From the cell containing the given text, extract its center point as [x, y] coordinate. 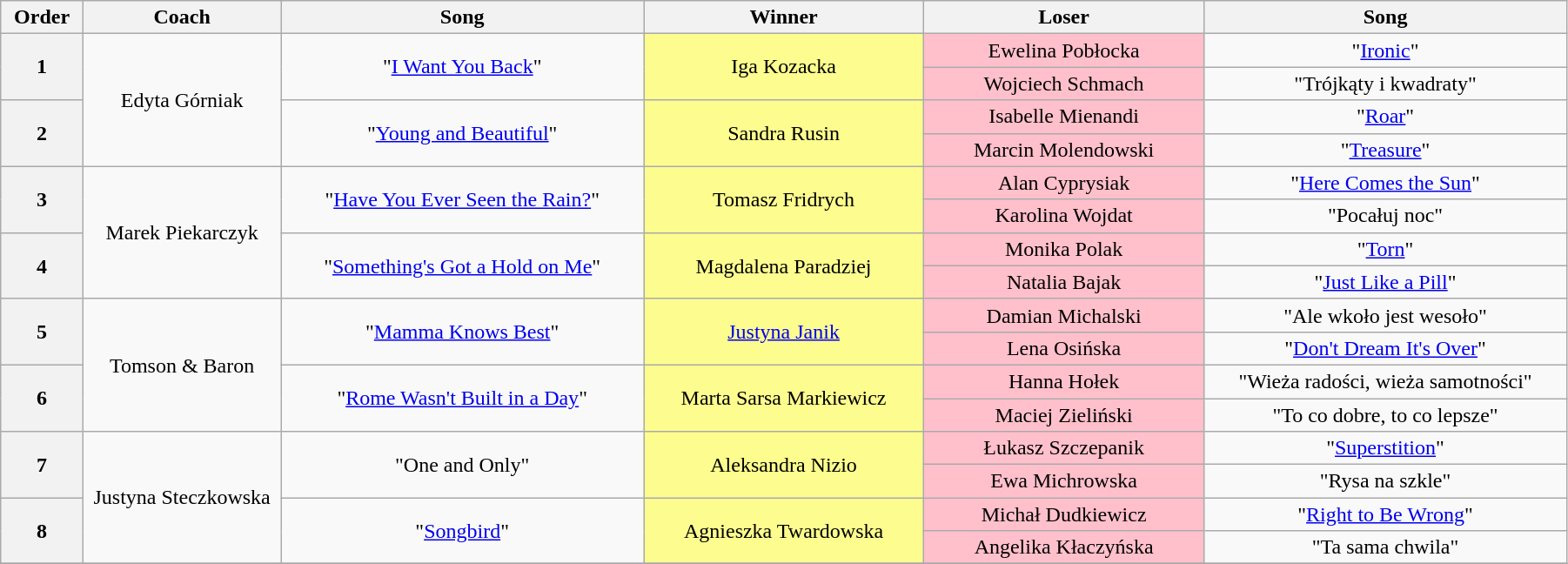
Tomasz Fridrych [784, 199]
5 [42, 332]
7 [42, 465]
Magdalena Paradziej [784, 265]
6 [42, 398]
"Young and Beautiful" [463, 133]
"Mamma Knows Best" [463, 332]
Order [42, 17]
Edyta Górniak [181, 100]
Lena Osińska [1064, 348]
"Songbird" [463, 531]
Sandra Rusin [784, 133]
Michał Dudkiewicz [1064, 514]
"One and Only" [463, 465]
Coach [181, 17]
Iga Kozacka [784, 67]
1 [42, 67]
"Roar" [1385, 117]
"Ale wkoło jest wesoło" [1385, 315]
"Have You Ever Seen the Rain?" [463, 199]
3 [42, 199]
"Rysa na szkle" [1385, 481]
"To co dobre, to co lepsze" [1385, 415]
"Don't Dream It's Over" [1385, 348]
Loser [1064, 17]
"Treasure" [1385, 150]
Winner [784, 17]
"Ta sama chwila" [1385, 547]
Angelika Kłaczyńska [1064, 547]
Aleksandra Nizio [784, 465]
"Rome Wasn't Built in a Day" [463, 398]
2 [42, 133]
"Superstition" [1385, 448]
Karolina Wojdat [1064, 216]
"Pocałuj noc" [1385, 216]
"Something's Got a Hold on Me" [463, 265]
Isabelle Mienandi [1064, 117]
Marek Piekarczyk [181, 232]
"Wieża radości, wieża samotności" [1385, 381]
Maciej Zieliński [1064, 415]
"Just Like a Pill" [1385, 282]
Natalia Bajak [1064, 282]
"I Want You Back" [463, 67]
Hanna Hołek [1064, 381]
8 [42, 531]
Marcin Molendowski [1064, 150]
Agnieszka Twardowska [784, 531]
Łukasz Szczepanik [1064, 448]
Monika Polak [1064, 249]
Justyna Janik [784, 332]
"Ironic" [1385, 50]
"Right to Be Wrong" [1385, 514]
Marta Sarsa Markiewicz [784, 398]
"Torn" [1385, 249]
"Here Comes the Sun" [1385, 183]
Alan Cyprysiak [1064, 183]
Justyna Steczkowska [181, 498]
Tomson & Baron [181, 365]
Ewelina Pobłocka [1064, 50]
"Trójkąty i kwadraty" [1385, 84]
4 [42, 265]
Damian Michalski [1064, 315]
Ewa Michrowska [1064, 481]
Wojciech Schmach [1064, 84]
